Find where the given text appears and provide that cell's center as (X, Y) coordinate. 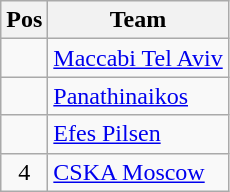
Panathinaikos (138, 96)
CSKA Moscow (138, 172)
Efes Pilsen (138, 134)
4 (24, 172)
Maccabi Tel Aviv (138, 58)
Team (138, 20)
Pos (24, 20)
